Return the (x, y) coordinate for the center point of the cell that contains the specified text.  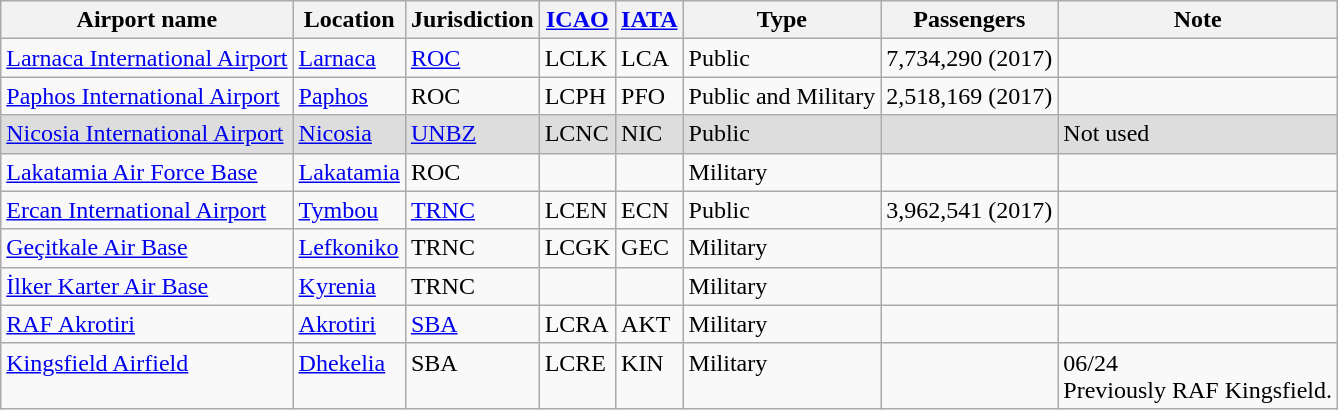
Larnaca International Airport (147, 58)
Ercan International Airport (147, 210)
Lakatamia (349, 172)
Not used (1198, 134)
2,518,169 (2017) (970, 96)
Public and Military (782, 96)
LCNC (577, 134)
Note (1198, 20)
Kyrenia (349, 286)
UNBZ (472, 134)
Airport name (147, 20)
Type (782, 20)
Akrotiri (349, 324)
06/24 Previously RAF Kingsfield. (1198, 376)
GEC (650, 248)
LCA (650, 58)
Paphos International Airport (147, 96)
Geçitkale Air Base (147, 248)
LCRA (577, 324)
LCLK (577, 58)
Passengers (970, 20)
ICAO (577, 20)
LCGK (577, 248)
KIN (650, 376)
IATA (650, 20)
3,962,541 (2017) (970, 210)
Nicosia (349, 134)
LCPH (577, 96)
AKT (650, 324)
RAF Akrotiri (147, 324)
Tymbou (349, 210)
Lefkoniko (349, 248)
LCEN (577, 210)
Paphos (349, 96)
Location (349, 20)
PFO (650, 96)
Jurisdiction (472, 20)
NIC (650, 134)
ECN (650, 210)
Larnaca (349, 58)
7,734,290 (2017) (970, 58)
Lakatamia Air Force Base (147, 172)
Nicosia International Airport (147, 134)
İlker Karter Air Base (147, 286)
Kingsfield Airfield (147, 376)
LCRE (577, 376)
Dhekelia (349, 376)
